Search for the cell housing the specified text and yield its (x, y) center coordinate. 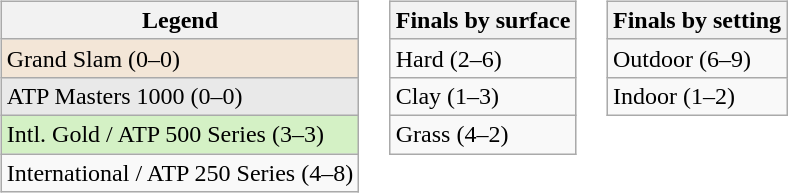
Intl. Gold / ATP 500 Series (3–3) (180, 134)
Finals by surface (483, 20)
Finals by setting (696, 20)
International / ATP 250 Series (4–8) (180, 173)
Outdoor (6–9) (696, 58)
Grand Slam (0–0) (180, 58)
Indoor (1–2) (696, 96)
ATP Masters 1000 (0–0) (180, 96)
Grass (4–2) (483, 134)
Legend (180, 20)
Hard (2–6) (483, 58)
Clay (1–3) (483, 96)
